Provide the [X, Y] coordinate of the cell's center where the given text is located.  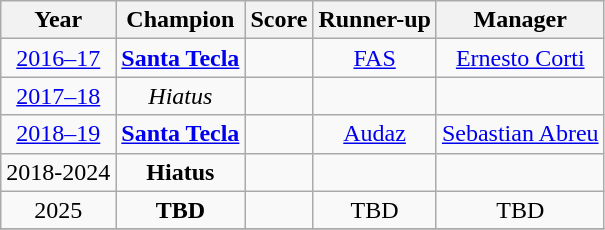
2018–19 [58, 134]
Year [58, 20]
Runner-up [375, 20]
Sebastian Abreu [520, 134]
2025 [58, 210]
2017–18 [58, 96]
2018-2024 [58, 172]
FAS [375, 58]
Score [279, 20]
Champion [180, 20]
Audaz [375, 134]
Ernesto Corti [520, 58]
Manager [520, 20]
2016–17 [58, 58]
